Output the (X, Y) coordinate of the center of the cell containing the given text.  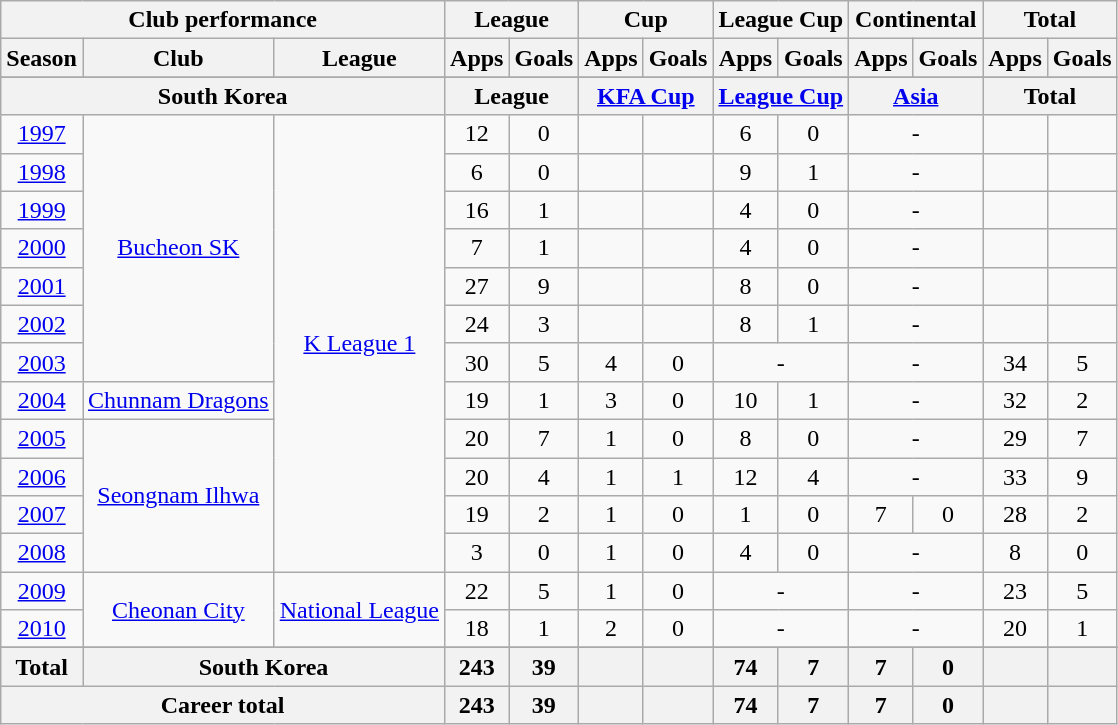
16 (477, 210)
30 (477, 362)
2002 (42, 324)
28 (1015, 515)
23 (1015, 591)
Season (42, 58)
27 (477, 286)
Cup (646, 20)
Club (178, 58)
10 (746, 400)
2001 (42, 286)
33 (1015, 477)
Asia (916, 96)
Seongnam Ilhwa (178, 495)
Career total (223, 705)
2009 (42, 591)
Club performance (223, 20)
2008 (42, 553)
1998 (42, 172)
Continental (916, 20)
22 (477, 591)
2006 (42, 477)
National League (359, 610)
2010 (42, 629)
Chunnam Dragons (178, 400)
18 (477, 629)
K League 1 (359, 344)
2007 (42, 515)
32 (1015, 400)
2005 (42, 438)
2003 (42, 362)
29 (1015, 438)
KFA Cup (646, 96)
Cheonan City (178, 610)
1997 (42, 134)
1999 (42, 210)
34 (1015, 362)
2000 (42, 248)
Bucheon SK (178, 248)
2004 (42, 400)
24 (477, 324)
